Find where the given text appears and provide that cell's center as (X, Y) coordinate. 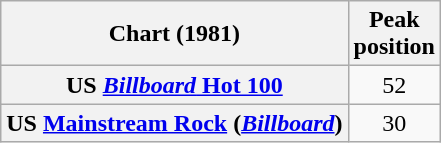
30 (394, 123)
US Mainstream Rock (Billboard) (174, 123)
Chart (1981) (174, 34)
52 (394, 85)
US Billboard Hot 100 (174, 85)
Peakposition (394, 34)
